Extract the (X, Y) coordinate from the center of the cell holding the provided text.  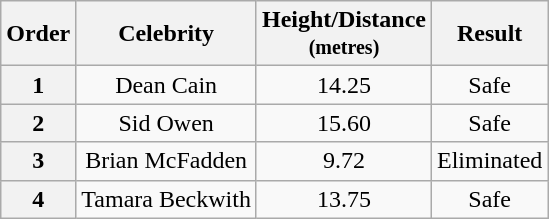
4 (38, 199)
14.25 (344, 85)
1 (38, 85)
Height/Distance(metres) (344, 34)
Result (490, 34)
Celebrity (166, 34)
2 (38, 123)
13.75 (344, 199)
Eliminated (490, 161)
Tamara Beckwith (166, 199)
Dean Cain (166, 85)
Order (38, 34)
15.60 (344, 123)
Brian McFadden (166, 161)
3 (38, 161)
Sid Owen (166, 123)
9.72 (344, 161)
